Locate the cell with the specified text and output its (X, Y) center coordinate. 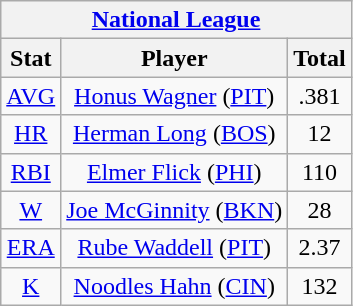
Total (320, 58)
Stat (31, 58)
.381 (320, 96)
ERA (31, 248)
Herman Long (BOS) (174, 134)
AVG (31, 96)
Player (174, 58)
K (31, 286)
28 (320, 210)
Elmer Flick (PHI) (174, 172)
W (31, 210)
HR (31, 134)
132 (320, 286)
110 (320, 172)
Joe McGinnity (BKN) (174, 210)
Rube Waddell (PIT) (174, 248)
Honus Wagner (PIT) (174, 96)
National League (176, 20)
2.37 (320, 248)
12 (320, 134)
Noodles Hahn (CIN) (174, 286)
RBI (31, 172)
